Identify which cell holds the provided text, then report its [x, y] central coordinate. 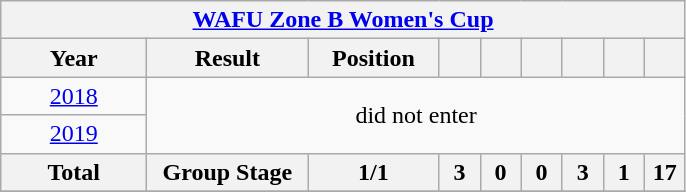
WAFU Zone B Women's Cup [344, 20]
Year [74, 58]
17 [664, 172]
Position [374, 58]
2018 [74, 96]
1 [624, 172]
1/1 [374, 172]
Total [74, 172]
Group Stage [228, 172]
did not enter [416, 115]
Result [228, 58]
2019 [74, 134]
